Identify which cell holds the provided text, then report its [X, Y] central coordinate. 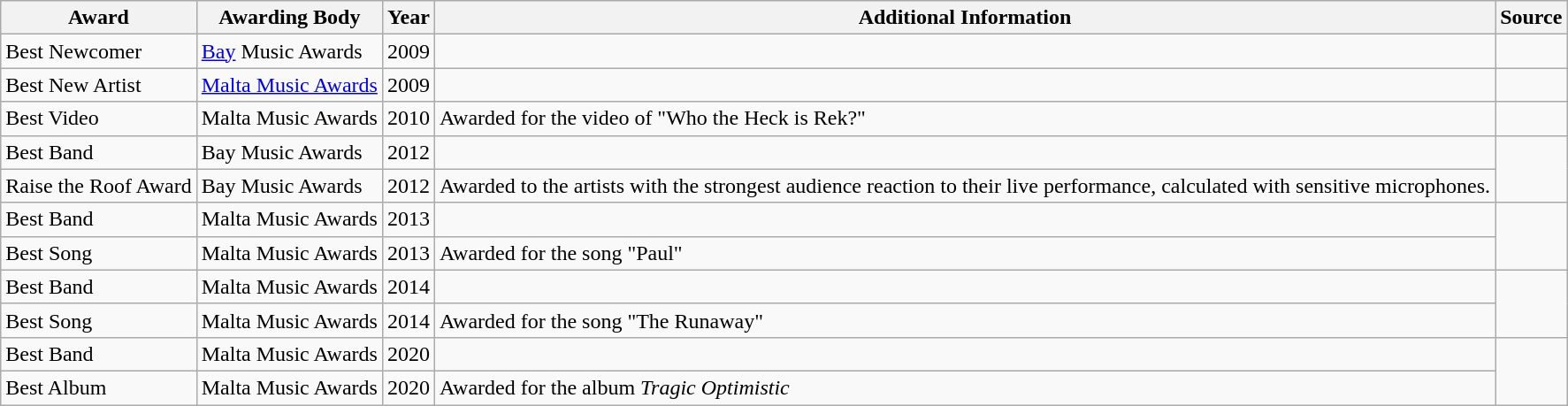
Awarded for the video of "Who the Heck is Rek?" [964, 119]
Award [99, 18]
Additional Information [964, 18]
Raise the Roof Award [99, 186]
Best Newcomer [99, 51]
Best New Artist [99, 85]
Best Video [99, 119]
Awarded for the album Tragic Optimistic [964, 387]
Best Album [99, 387]
Awarded to the artists with the strongest audience reaction to their live performance, calculated with sensitive microphones. [964, 186]
2010 [409, 119]
Awarding Body [289, 18]
Source [1532, 18]
Year [409, 18]
Awarded for the song "The Runaway" [964, 320]
Awarded for the song "Paul" [964, 253]
